Identify which cell holds the provided text, then report its [X, Y] central coordinate. 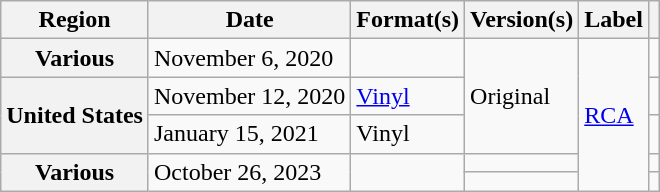
Region [75, 20]
November 6, 2020 [249, 58]
Original [522, 96]
United States [75, 115]
November 12, 2020 [249, 96]
RCA [614, 115]
Format(s) [408, 20]
January 15, 2021 [249, 134]
October 26, 2023 [249, 172]
Label [614, 20]
Date [249, 20]
Version(s) [522, 20]
